Scan for the cell matching the given text and deliver its (X, Y) coordinate at center. 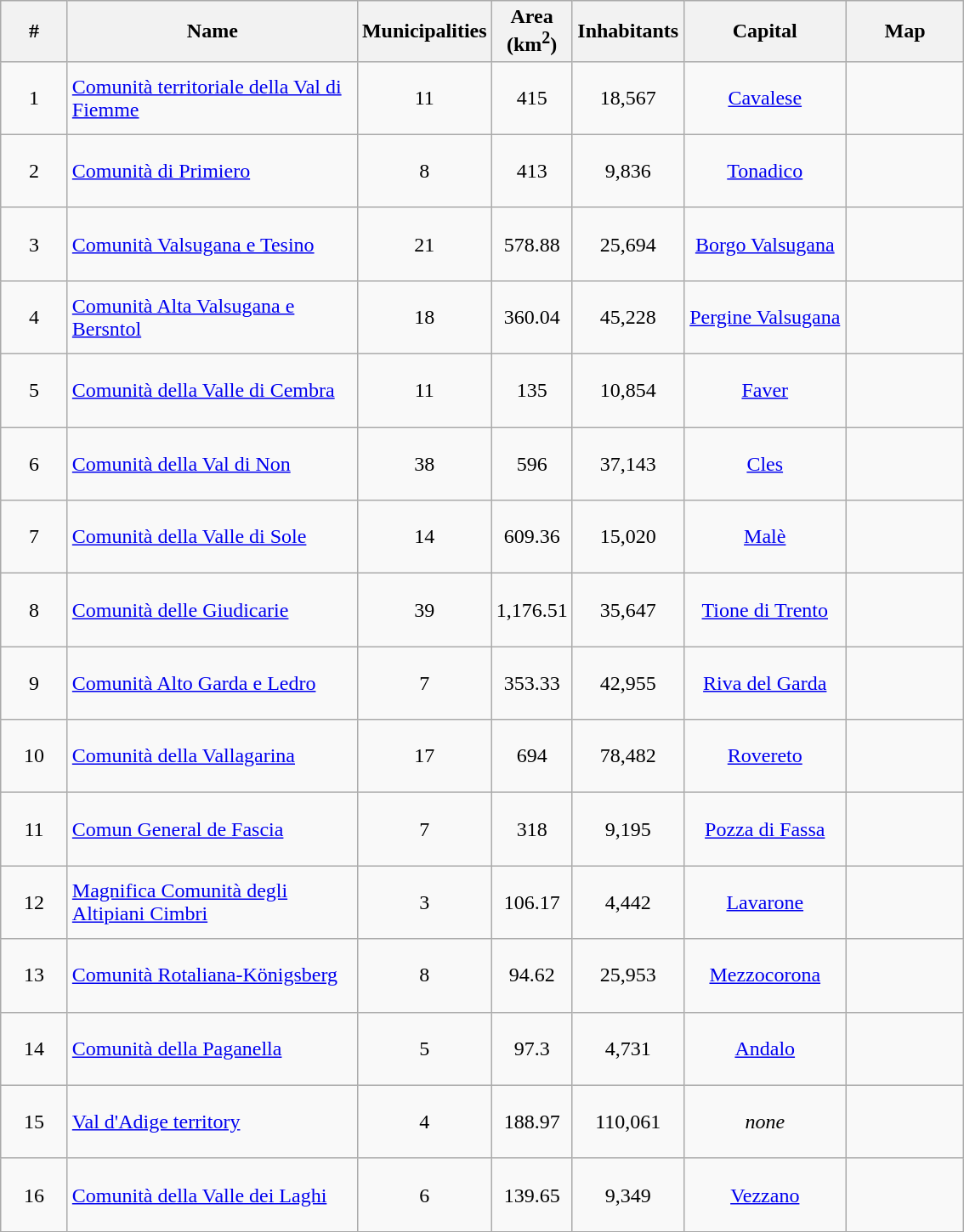
15,020 (627, 537)
Cavalese (765, 98)
Faver (765, 391)
609.36 (532, 537)
578.88 (532, 244)
Tonadico (765, 171)
Comun General de Fascia (213, 829)
4,442 (627, 902)
13 (34, 975)
25,694 (627, 244)
Val d'Adige territory (213, 1122)
Comunità della Val di Non (213, 464)
Comunità Alto Garda e Ledro (213, 683)
139.65 (532, 1195)
Comunità Alta Valsugana e Bersntol (213, 317)
12 (34, 902)
Magnifica Comunità degli Altipiani Cimbri (213, 902)
4,731 (627, 1048)
Malè (765, 537)
Comunità della Paganella (213, 1048)
Pozza di Fassa (765, 829)
Comunità territoriale della Val di Fiemme (213, 98)
Rovereto (765, 756)
17 (424, 756)
78,482 (627, 756)
Comunità Valsugana e Tesino (213, 244)
Name (213, 31)
1 (34, 98)
1,176.51 (532, 610)
97.3 (532, 1048)
135 (532, 391)
18 (424, 317)
2 (34, 171)
Riva del Garda (765, 683)
94.62 (532, 975)
42,955 (627, 683)
Andalo (765, 1048)
9 (34, 683)
45,228 (627, 317)
35,647 (627, 610)
415 (532, 98)
Comunità di Primiero (213, 171)
10 (34, 756)
Capital (765, 31)
9,836 (627, 171)
21 (424, 244)
16 (34, 1195)
Inhabitants (627, 31)
38 (424, 464)
39 (424, 610)
25,953 (627, 975)
Pergine Valsugana (765, 317)
9,349 (627, 1195)
Lavarone (765, 902)
Comunità Rotaliana-Königsberg (213, 975)
Map (904, 31)
188.97 (532, 1122)
none (765, 1122)
106.17 (532, 902)
Comunità della Valle di Sole (213, 537)
413 (532, 171)
10,854 (627, 391)
596 (532, 464)
Mezzocorona (765, 975)
Borgo Valsugana (765, 244)
37,143 (627, 464)
15 (34, 1122)
Cles (765, 464)
Comunità delle Giudicarie (213, 610)
Comunità della Valle di Cembra (213, 391)
110,061 (627, 1122)
Vezzano (765, 1195)
18,567 (627, 98)
9,195 (627, 829)
353.33 (532, 683)
# (34, 31)
Tione di Trento (765, 610)
360.04 (532, 317)
Municipalities (424, 31)
Area (km2) (532, 31)
694 (532, 756)
Comunità della Vallagarina (213, 756)
318 (532, 829)
Comunità della Valle dei Laghi (213, 1195)
